Return the [x, y] coordinate for the center point of the cell that contains the specified text.  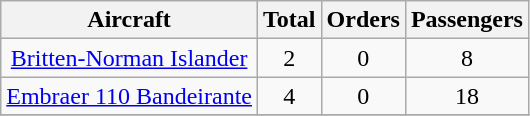
8 [466, 58]
Orders [363, 20]
4 [289, 96]
Passengers [466, 20]
Aircraft [130, 20]
Embraer 110 Bandeirante [130, 96]
18 [466, 96]
Britten-Norman Islander [130, 58]
2 [289, 58]
Total [289, 20]
